Output the [X, Y] coordinate of the center of the cell containing the given text.  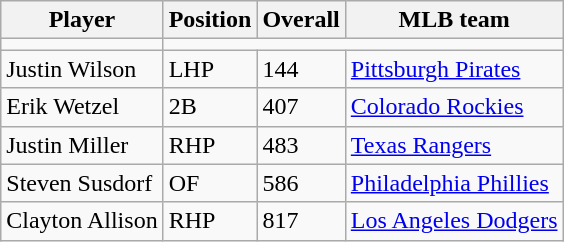
2B [210, 107]
Overall [301, 20]
Colorado Rockies [454, 107]
Clayton Allison [82, 221]
407 [301, 107]
Pittsburgh Pirates [454, 69]
Philadelphia Phillies [454, 183]
Player [82, 20]
483 [301, 145]
Justin Wilson [82, 69]
LHP [210, 69]
586 [301, 183]
Erik Wetzel [82, 107]
817 [301, 221]
OF [210, 183]
MLB team [454, 20]
Los Angeles Dodgers [454, 221]
Steven Susdorf [82, 183]
Texas Rangers [454, 145]
Position [210, 20]
144 [301, 69]
Justin Miller [82, 145]
